Output the (X, Y) coordinate of the center of the cell containing the given text.  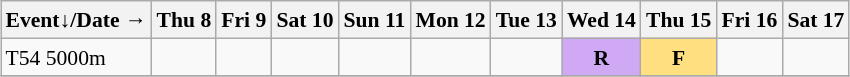
Sat 17 (816, 20)
Event↓/Date → (76, 20)
Fri 16 (749, 20)
Sun 11 (374, 20)
Thu 8 (184, 20)
F (679, 56)
R (602, 56)
Thu 15 (679, 20)
Fri 9 (244, 20)
Wed 14 (602, 20)
Sat 10 (304, 20)
Mon 12 (450, 20)
Tue 13 (526, 20)
T54 5000m (76, 56)
